Return the [X, Y] coordinate for the center point of the cell that contains the specified text.  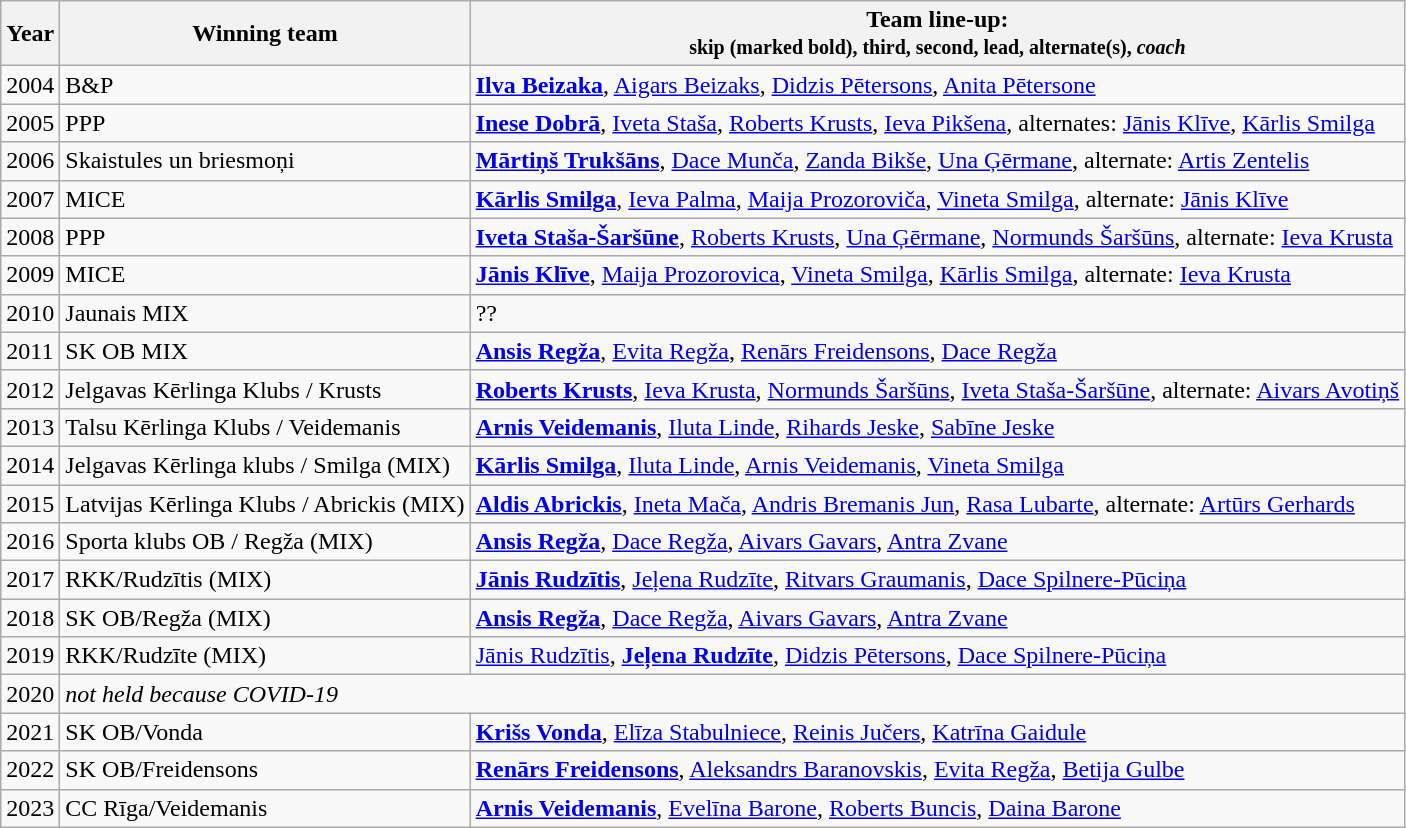
Jelgavas Kērlinga klubs / Smilga (MIX) [265, 465]
Ilva Beizaka, Aigars Beizaks, Didzis Pētersons, Anita Pētersone [937, 85]
Sporta klubs OB / Regža (MIX) [265, 542]
Skaistules un briesmoņi [265, 161]
Arnis Veidemanis, Evelīna Barone, Roberts Buncis, Daina Barone [937, 808]
2007 [30, 199]
2006 [30, 161]
2008 [30, 237]
2011 [30, 351]
2005 [30, 123]
Renārs Freidensons, Aleksandrs Baranovskis, Evita Regža, Betija Gulbe [937, 770]
2023 [30, 808]
Jānis Rudzītis, Jeļena Rudzīte, Didzis Pētersons, Dace Spilnere-Pūciņa [937, 656]
Kārlis Smilga, Ieva Palma, Maija Prozoroviča, Vineta Smilga, alternate: Jānis Klīve [937, 199]
Latvijas Kērlinga Klubs / Abrickis (MIX) [265, 503]
SK OB/Freidensons [265, 770]
2020 [30, 694]
2018 [30, 618]
Year [30, 34]
Winning team [265, 34]
Krišs Vonda, Elīza Stabulniece, Reinis Jučers, Katrīna Gaidule [937, 732]
Arnis Veidemanis, Iluta Linde, Rihards Jeske, Sabīne Jeske [937, 427]
?? [937, 313]
2019 [30, 656]
Iveta Staša-Šaršūne, Roberts Krusts, Una Ģērmane, Normunds Šaršūns, alternate: Ieva Krusta [937, 237]
Jānis Rudzītis, Jeļena Rudzīte, Ritvars Graumanis, Dace Spilnere-Pūciņa [937, 580]
2016 [30, 542]
SK OB/Vonda [265, 732]
Mārtiņš Trukšāns, Dace Munča, Zanda Bikše, Una Ģērmane, alternate: Artis Zentelis [937, 161]
Jaunais MIX [265, 313]
SK OB MIX [265, 351]
2009 [30, 275]
2015 [30, 503]
RKK/Rudzīte (MIX) [265, 656]
Roberts Krusts, Ieva Krusta, Normunds Šaršūns, Iveta Staša-Šaršūne, alternate: Aivars Avotiņš [937, 389]
2014 [30, 465]
Talsu Kērlinga Klubs / Veidemanis [265, 427]
2010 [30, 313]
SK OB/Regža (MIX) [265, 618]
2021 [30, 732]
RKK/Rudzītis (MIX) [265, 580]
2017 [30, 580]
2013 [30, 427]
Jelgavas Kērlinga Klubs / Krusts [265, 389]
2004 [30, 85]
Aldis Abrickis, Ineta Mača, Andris Bremanis Jun, Rasa Lubarte, alternate: Artūrs Gerhards [937, 503]
2012 [30, 389]
2022 [30, 770]
not held because COVID-19 [732, 694]
Inese Dobrā, Iveta Staša, Roberts Krusts, Ieva Pikšena, alternates: Jānis Klīve, Kārlis Smilga [937, 123]
Kārlis Smilga, Iluta Linde, Arnis Veidemanis, Vineta Smilga [937, 465]
B&P [265, 85]
Jānis Klīve, Maija Prozorovica, Vineta Smilga, Kārlis Smilga, alternate: Ieva Krusta [937, 275]
Ansis Regža, Evita Regža, Renārs Freidensons, Dace Regža [937, 351]
CC Rīga/Veidemanis [265, 808]
Team line-up:skip (marked bold), third, second, lead, alternate(s), coach [937, 34]
